Determine the [x, y] coordinate at the center of the cell enclosing the given text.  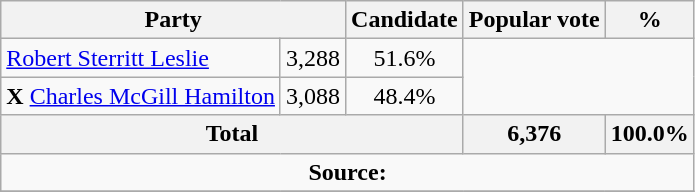
48.4% [405, 96]
Candidate [405, 20]
Total [232, 134]
X Charles McGill Hamilton [141, 96]
Party [174, 20]
% [650, 20]
Popular vote [534, 20]
100.0% [650, 134]
3,288 [312, 58]
51.6% [405, 58]
Source: [348, 172]
3,088 [312, 96]
Robert Sterritt Leslie [141, 58]
6,376 [534, 134]
